Return [X, Y] of the center of cell containing provided text 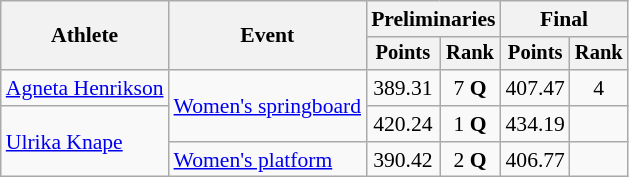
434.19 [534, 124]
Final [564, 19]
Agneta Henrikson [85, 88]
Women's springboard [268, 106]
407.47 [534, 88]
1 Q [470, 124]
7 Q [470, 88]
Preliminaries [433, 19]
4 [599, 88]
Ulrika Knape [85, 142]
Event [268, 36]
420.24 [403, 124]
389.31 [403, 88]
Athlete [85, 36]
